Identify which cell holds the provided text, then report its [x, y] central coordinate. 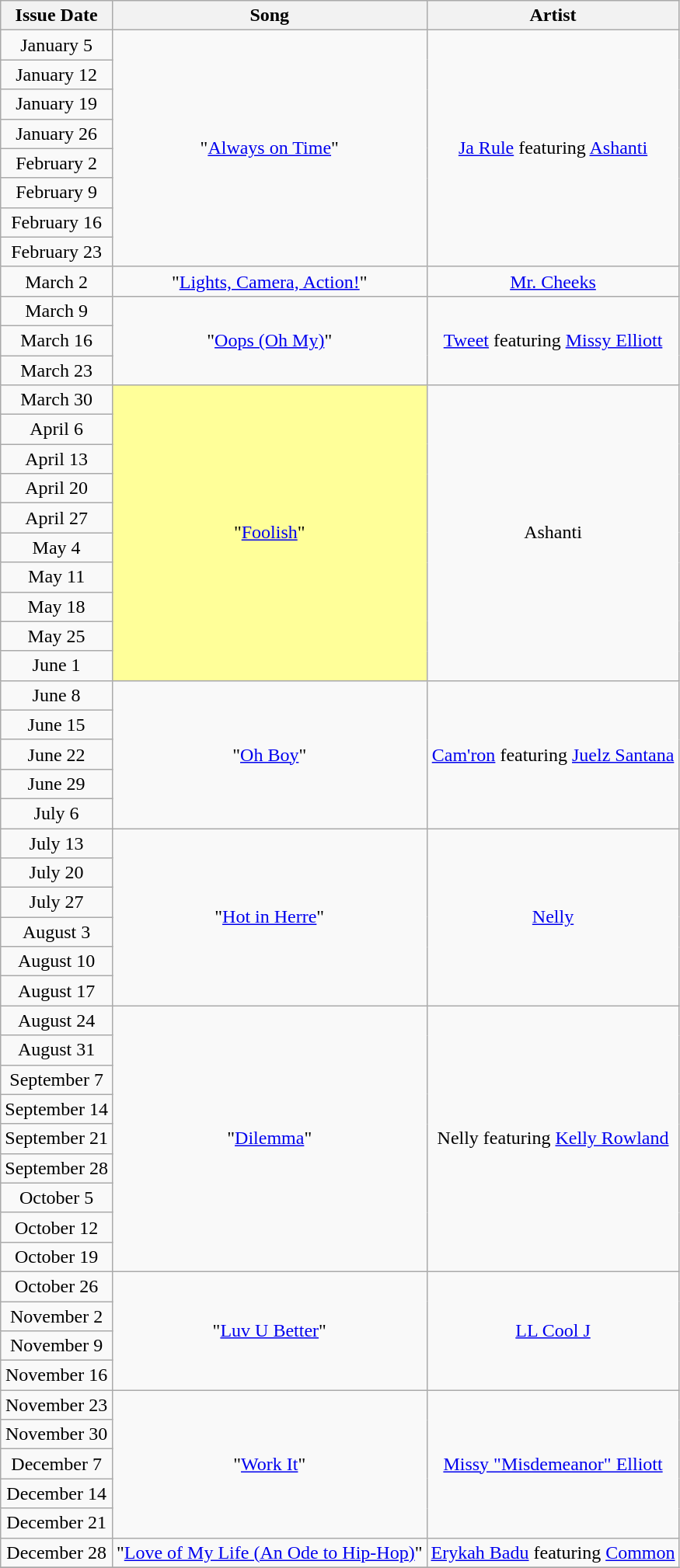
January 26 [57, 134]
Erykah Badu featuring Common [553, 1552]
May 11 [57, 577]
November 30 [57, 1434]
LL Cool J [553, 1330]
"Oh Boy" [269, 754]
September 7 [57, 1080]
February 9 [57, 193]
Issue Date [57, 16]
"Dilemma" [269, 1139]
"Foolish" [269, 533]
March 30 [57, 400]
"Lights, Camera, Action!" [269, 281]
November 23 [57, 1405]
Missy "Misdemeanor" Elliott [553, 1464]
April 20 [57, 488]
Tweet featuring Missy Elliott [553, 340]
February 16 [57, 222]
June 29 [57, 784]
November 2 [57, 1316]
October 12 [57, 1227]
Ja Rule featuring Ashanti [553, 148]
October 26 [57, 1286]
August 17 [57, 991]
June 15 [57, 725]
March 23 [57, 370]
"Love of My Life (An Ode to Hip-Hop)" [269, 1552]
April 27 [57, 518]
August 31 [57, 1050]
April 6 [57, 429]
August 10 [57, 961]
Nelly featuring Kelly Rowland [553, 1139]
December 14 [57, 1493]
March 9 [57, 311]
February 2 [57, 163]
September 21 [57, 1139]
December 28 [57, 1552]
June 22 [57, 754]
November 16 [57, 1375]
July 13 [57, 843]
Song [269, 16]
"Hot in Herre" [269, 916]
Mr. Cheeks [553, 281]
January 12 [57, 75]
Artist [553, 16]
October 19 [57, 1257]
August 24 [57, 1020]
June 8 [57, 695]
December 21 [57, 1523]
Cam'ron featuring Juelz Santana [553, 754]
June 1 [57, 666]
"Luv U Better" [269, 1330]
July 27 [57, 902]
July 20 [57, 873]
"Oops (Oh My)" [269, 340]
March 2 [57, 281]
February 23 [57, 252]
January 5 [57, 45]
May 18 [57, 607]
August 3 [57, 932]
May 25 [57, 636]
March 16 [57, 340]
October 5 [57, 1198]
"Always on Time" [269, 148]
December 7 [57, 1464]
April 13 [57, 459]
Nelly [553, 916]
May 4 [57, 548]
January 19 [57, 104]
"Work It" [269, 1464]
Ashanti [553, 533]
November 9 [57, 1346]
July 6 [57, 813]
September 28 [57, 1168]
September 14 [57, 1109]
